For the text-containing cell, return its midpoint in [x, y] coordinate format. 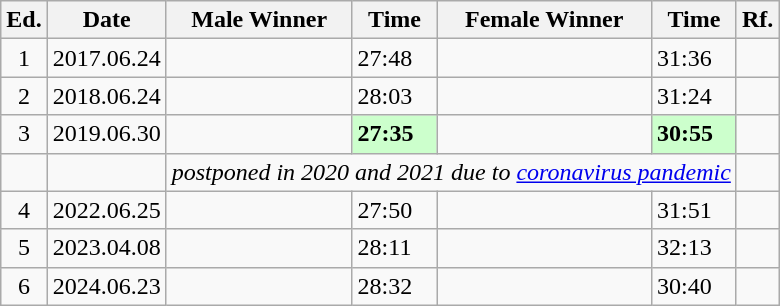
2018.06.24 [106, 96]
Ed. [24, 20]
Female Winner [544, 20]
2017.06.24 [106, 58]
27:35 [394, 134]
2023.04.08 [106, 248]
6 [24, 286]
2019.06.30 [106, 134]
3 [24, 134]
5 [24, 248]
30:40 [694, 286]
31:36 [694, 58]
27:48 [394, 58]
4 [24, 210]
1 [24, 58]
postponed in 2020 and 2021 due to coronavirus pandemic [451, 172]
31:51 [694, 210]
28:03 [394, 96]
28:11 [394, 248]
Rf. [757, 20]
2024.06.23 [106, 286]
30:55 [694, 134]
Male Winner [259, 20]
2 [24, 96]
31:24 [694, 96]
2022.06.25 [106, 210]
27:50 [394, 210]
32:13 [694, 248]
Date [106, 20]
28:32 [394, 286]
